Output the [X, Y] coordinate of the center of the cell containing the given text.  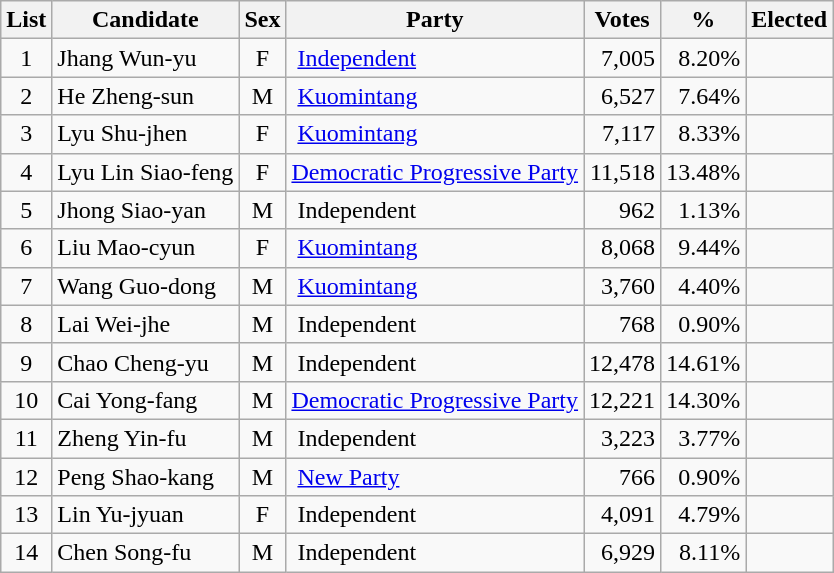
768 [622, 324]
4 [26, 172]
1.13% [704, 210]
Votes [622, 20]
5 [26, 210]
Chao Cheng-yu [146, 362]
Chen Song-fu [146, 553]
8,068 [622, 248]
3.77% [704, 438]
Lai Wei-jhe [146, 324]
Cai Yong-fang [146, 400]
12 [26, 477]
7.64% [704, 96]
New Party [435, 477]
3 [26, 134]
7 [26, 286]
Elected [790, 20]
8.33% [704, 134]
Lin Yu-jyuan [146, 515]
Lyu Shu-jhen [146, 134]
9 [26, 362]
3,223 [622, 438]
Zheng Yin-fu [146, 438]
8.20% [704, 58]
9.44% [704, 248]
4,091 [622, 515]
10 [26, 400]
8 [26, 324]
Liu Mao-cyun [146, 248]
6,929 [622, 553]
11,518 [622, 172]
1 [26, 58]
6,527 [622, 96]
11 [26, 438]
14.61% [704, 362]
List [26, 20]
14.30% [704, 400]
7,005 [622, 58]
Party [435, 20]
7,117 [622, 134]
14 [26, 553]
12,478 [622, 362]
766 [622, 477]
Peng Shao-kang [146, 477]
He Zheng-sun [146, 96]
Sex [262, 20]
3,760 [622, 286]
Jhang Wun-yu [146, 58]
6 [26, 248]
13.48% [704, 172]
4.79% [704, 515]
4.40% [704, 286]
2 [26, 96]
% [704, 20]
8.11% [704, 553]
13 [26, 515]
12,221 [622, 400]
Jhong Siao-yan [146, 210]
Wang Guo-dong [146, 286]
Candidate [146, 20]
Lyu Lin Siao-feng [146, 172]
962 [622, 210]
